Search for the cell housing the specified text and yield its (x, y) center coordinate. 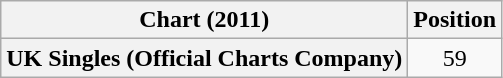
Chart (2011) (204, 20)
59 (455, 58)
Position (455, 20)
UK Singles (Official Charts Company) (204, 58)
